Return the [x, y] coordinate for the center point of the cell that contains the specified text.  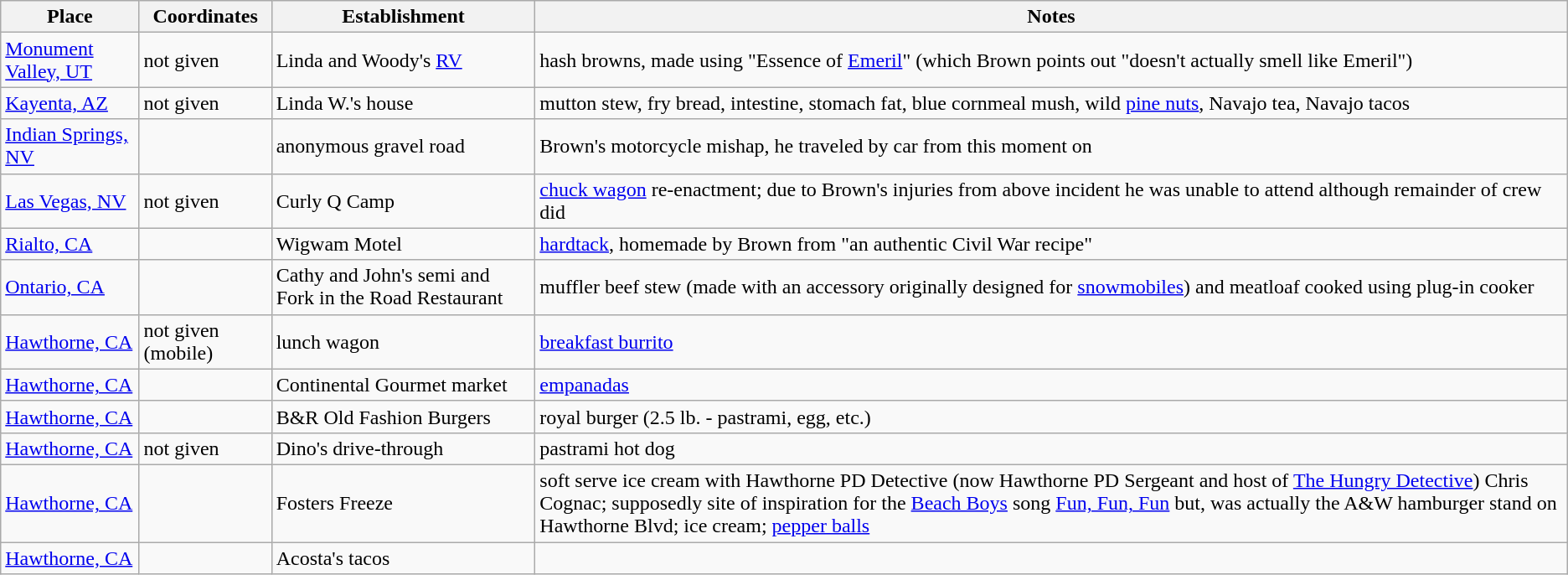
Acosta's tacos [404, 557]
Monument Valley, UT [70, 60]
hardtack, homemade by Brown from "an authentic Civil War recipe" [1051, 244]
Continental Gourmet market [404, 385]
empanadas [1051, 385]
Indian Springs, NV [70, 146]
hash browns, made using "Essence of Emeril" (which Brown points out "doesn't actually smell like Emeril") [1051, 60]
Linda and Woody's RV [404, 60]
B&R Old Fashion Burgers [404, 417]
chuck wagon re-enactment; due to Brown's injuries from above incident he was unable to attend although remainder of crew did [1051, 201]
Coordinates [205, 17]
not given (mobile) [205, 342]
pastrami hot dog [1051, 448]
Fosters Freeze [404, 503]
anonymous gravel road [404, 146]
Cathy and John's semi and Fork in the Road Restaurant [404, 287]
Notes [1051, 17]
Rialto, CA [70, 244]
Linda W.'s house [404, 103]
Brown's motorcycle mishap, he traveled by car from this moment on [1051, 146]
Curly Q Camp [404, 201]
muffler beef stew (made with an accessory originally designed for snowmobiles) and meatloaf cooked using plug-in cooker [1051, 287]
lunch wagon [404, 342]
mutton stew, fry bread, intestine, stomach fat, blue cornmeal mush, wild pine nuts, Navajo tea, Navajo tacos [1051, 103]
Ontario, CA [70, 287]
Wigwam Motel [404, 244]
Place [70, 17]
Establishment [404, 17]
breakfast burrito [1051, 342]
Kayenta, AZ [70, 103]
Las Vegas, NV [70, 201]
Dino's drive-through [404, 448]
royal burger (2.5 lb. - pastrami, egg, etc.) [1051, 417]
